Scan for the cell matching the given text and deliver its (X, Y) coordinate at center. 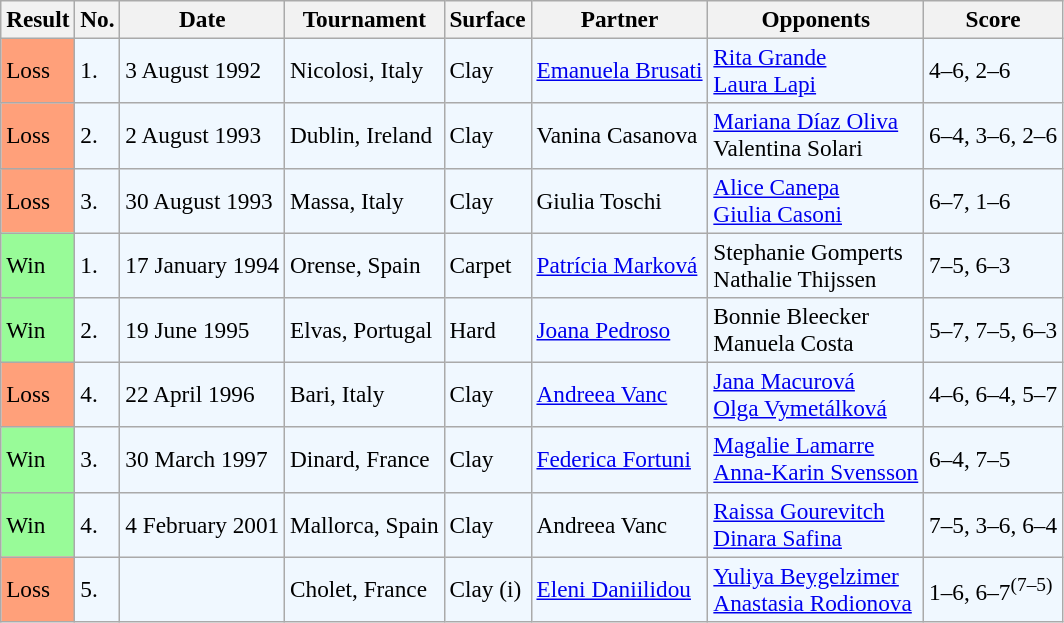
2 August 1993 (202, 136)
Rita Grande Laura Lapi (816, 70)
4–6, 2–6 (994, 70)
Score (994, 19)
Opponents (816, 19)
Date (202, 19)
Emanuela Brusati (620, 70)
Mariana Díaz Oliva Valentina Solari (816, 136)
No. (98, 19)
7–5, 3–6, 6–4 (994, 524)
5. (98, 588)
Federica Fortuni (620, 460)
Elvas, Portugal (364, 330)
Giulia Toschi (620, 200)
Hard (488, 330)
Jana Macurová Olga Vymetálková (816, 394)
Orense, Spain (364, 264)
Carpet (488, 264)
6–4, 7–5 (994, 460)
Cholet, France (364, 588)
Vanina Casanova (620, 136)
Patrícia Marková (620, 264)
Nicolosi, Italy (364, 70)
Surface (488, 19)
Massa, Italy (364, 200)
Dublin, Ireland (364, 136)
22 April 1996 (202, 394)
Dinard, France (364, 460)
Yuliya Beygelzimer Anastasia Rodionova (816, 588)
4 February 2001 (202, 524)
3 August 1992 (202, 70)
Tournament (364, 19)
Eleni Daniilidou (620, 588)
7–5, 6–3 (994, 264)
Partner (620, 19)
Stephanie Gomperts Nathalie Thijssen (816, 264)
17 January 1994 (202, 264)
Bonnie Bleecker Manuela Costa (816, 330)
19 June 1995 (202, 330)
6–4, 3–6, 2–6 (994, 136)
Clay (i) (488, 588)
4–6, 6–4, 5–7 (994, 394)
Magalie Lamarre Anna-Karin Svensson (816, 460)
6–7, 1–6 (994, 200)
Mallorca, Spain (364, 524)
30 March 1997 (202, 460)
5–7, 7–5, 6–3 (994, 330)
Joana Pedroso (620, 330)
Bari, Italy (364, 394)
Result (38, 19)
Raissa Gourevitch Dinara Safina (816, 524)
Alice Canepa Giulia Casoni (816, 200)
1–6, 6–7(7–5) (994, 588)
30 August 1993 (202, 200)
